Output the (X, Y) coordinate of the center of the cell containing the given text.  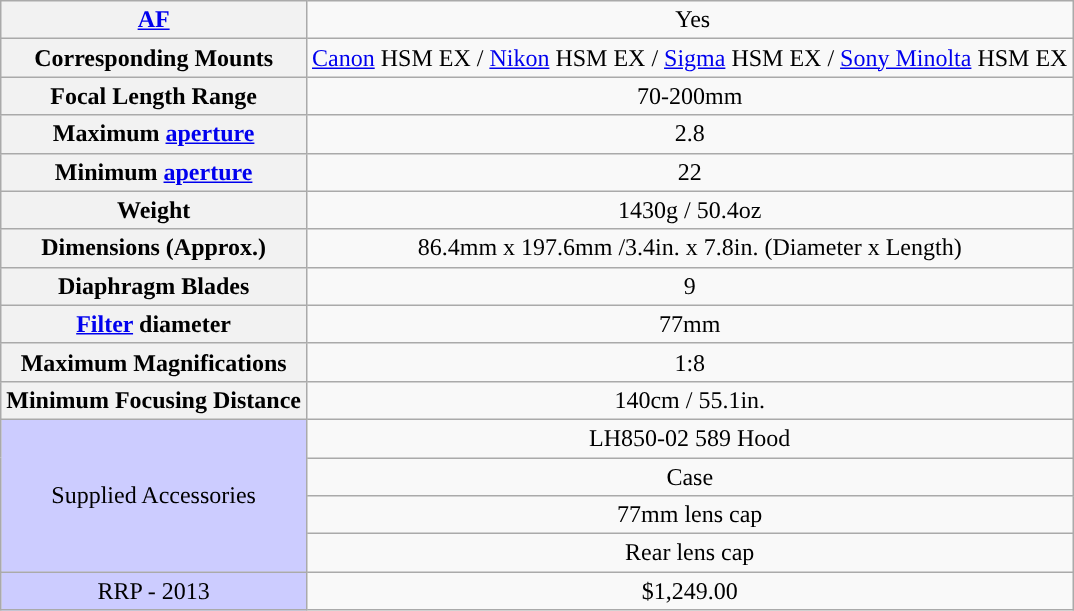
70-200mm (689, 96)
22 (689, 172)
77mm lens cap (689, 515)
Canon HSM EX / Nikon HSM EX / Sigma HSM EX / Sony Minolta HSM EX (689, 58)
Minimum aperture (154, 172)
86.4mm x 197.6mm /3.4in. x 7.8in. (Diameter x Length) (689, 248)
$1,249.00 (689, 591)
1430g / 50.4oz (689, 210)
Diaphragm Blades (154, 286)
2.8 (689, 134)
Supplied Accessories (154, 495)
Rear lens cap (689, 553)
140cm / 55.1in. (689, 400)
Maximum aperture (154, 134)
LH850-02 589 Hood (689, 438)
Focal Length Range (154, 96)
AF (154, 20)
77mm (689, 324)
9 (689, 286)
Minimum Focusing Distance (154, 400)
1:8 (689, 362)
Corresponding Mounts (154, 58)
Maximum Magnifications (154, 362)
Yes (689, 20)
RRP - 2013 (154, 591)
Dimensions (Approx.) (154, 248)
Filter diameter (154, 324)
Case (689, 477)
Weight (154, 210)
